Search for the cell housing the specified text and yield its [X, Y] center coordinate. 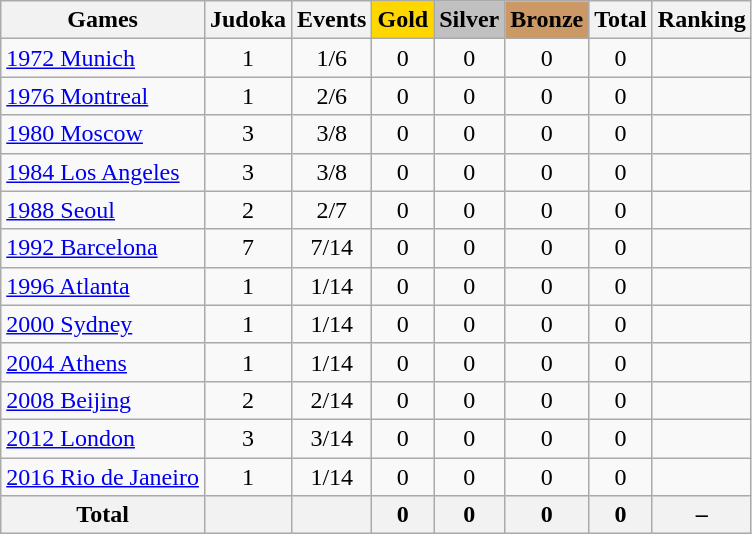
Judoka [248, 20]
3/14 [332, 438]
Games [103, 20]
2012 London [103, 438]
2004 Athens [103, 362]
1988 Seoul [103, 210]
1996 Atlanta [103, 286]
Events [332, 20]
1972 Munich [103, 58]
2/14 [332, 400]
Ranking [702, 20]
2008 Beijing [103, 400]
1992 Barcelona [103, 248]
2/6 [332, 96]
1976 Montreal [103, 96]
7/14 [332, 248]
7 [248, 248]
2016 Rio de Janeiro [103, 477]
2/7 [332, 210]
Silver [470, 20]
2000 Sydney [103, 324]
1980 Moscow [103, 134]
– [702, 515]
Bronze [547, 20]
1984 Los Angeles [103, 172]
1/6 [332, 58]
Gold [403, 20]
